Find where the given text appears and provide that cell's center as (x, y) coordinate. 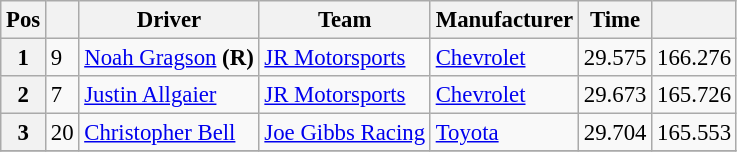
20 (62, 133)
166.276 (694, 58)
Team (344, 20)
9 (62, 58)
29.575 (614, 58)
3 (24, 133)
Joe Gibbs Racing (344, 133)
1 (24, 58)
Driver (169, 20)
Time (614, 20)
Pos (24, 20)
2 (24, 95)
Manufacturer (504, 20)
29.673 (614, 95)
Justin Allgaier (169, 95)
165.726 (694, 95)
165.553 (694, 133)
7 (62, 95)
29.704 (614, 133)
Christopher Bell (169, 133)
Toyota (504, 133)
Noah Gragson (R) (169, 58)
